Pinpoint the cell where the given text exists, returning its (X, Y) midpoint coordinate. 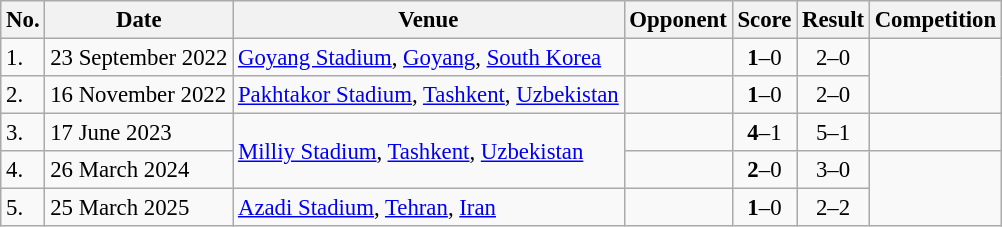
Date (139, 20)
Result (834, 20)
Milliy Stadium, Tashkent, Uzbekistan (428, 152)
3–0 (834, 170)
Venue (428, 20)
Goyang Stadium, Goyang, South Korea (428, 58)
Pakhtakor Stadium, Tashkent, Uzbekistan (428, 95)
4. (23, 170)
2–2 (834, 208)
17 June 2023 (139, 133)
5. (23, 208)
4–1 (764, 133)
5–1 (834, 133)
Opponent (678, 20)
Azadi Stadium, Tehran, Iran (428, 208)
Competition (935, 20)
1. (23, 58)
26 March 2024 (139, 170)
2. (23, 95)
No. (23, 20)
3. (23, 133)
23 September 2022 (139, 58)
25 March 2025 (139, 208)
16 November 2022 (139, 95)
Score (764, 20)
